Scan for the cell matching the given text and deliver its [X, Y] coordinate at center. 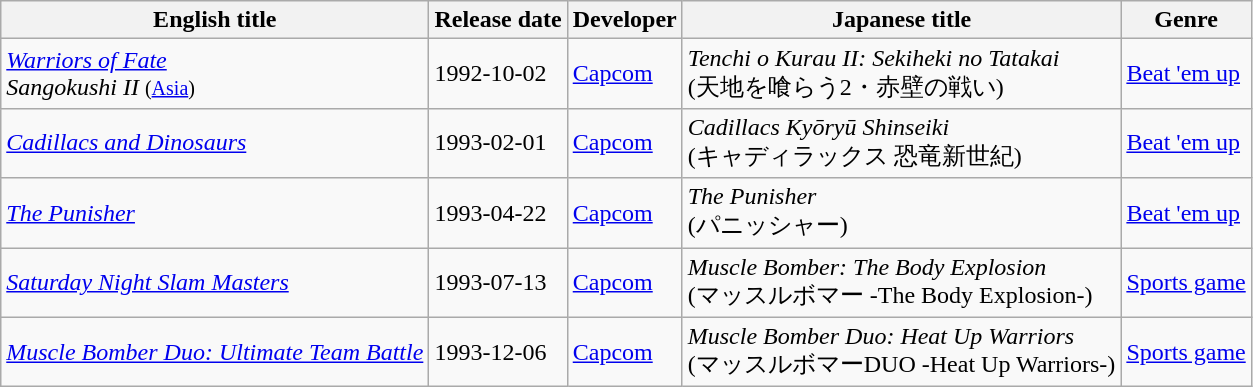
Release date [498, 20]
Muscle Bomber: The Body Explosion(マッスルボマー -The Body Explosion-) [902, 283]
Muscle Bomber Duo: Heat Up Warriors(マッスルボマーDUO -Heat Up Warriors-) [902, 352]
1992-10-02 [498, 74]
Tenchi o Kurau II: Sekiheki no Tatakai(天地を喰らう2・赤壁の戦い) [902, 74]
Saturday Night Slam Masters [215, 283]
Genre [1186, 20]
1993-07-13 [498, 283]
Warriors of FateSangokushi II (Asia) [215, 74]
The Punisher(パニッシャー) [902, 213]
Developer [624, 20]
English title [215, 20]
1993-12-06 [498, 352]
1993-02-01 [498, 143]
The Punisher [215, 213]
Cadillacs and Dinosaurs [215, 143]
Cadillacs Kyōryū Shinseiki(キャディラックス 恐竜新世紀) [902, 143]
Muscle Bomber Duo: Ultimate Team Battle [215, 352]
Japanese title [902, 20]
1993-04-22 [498, 213]
